Return [X, Y] of the center of cell containing provided text 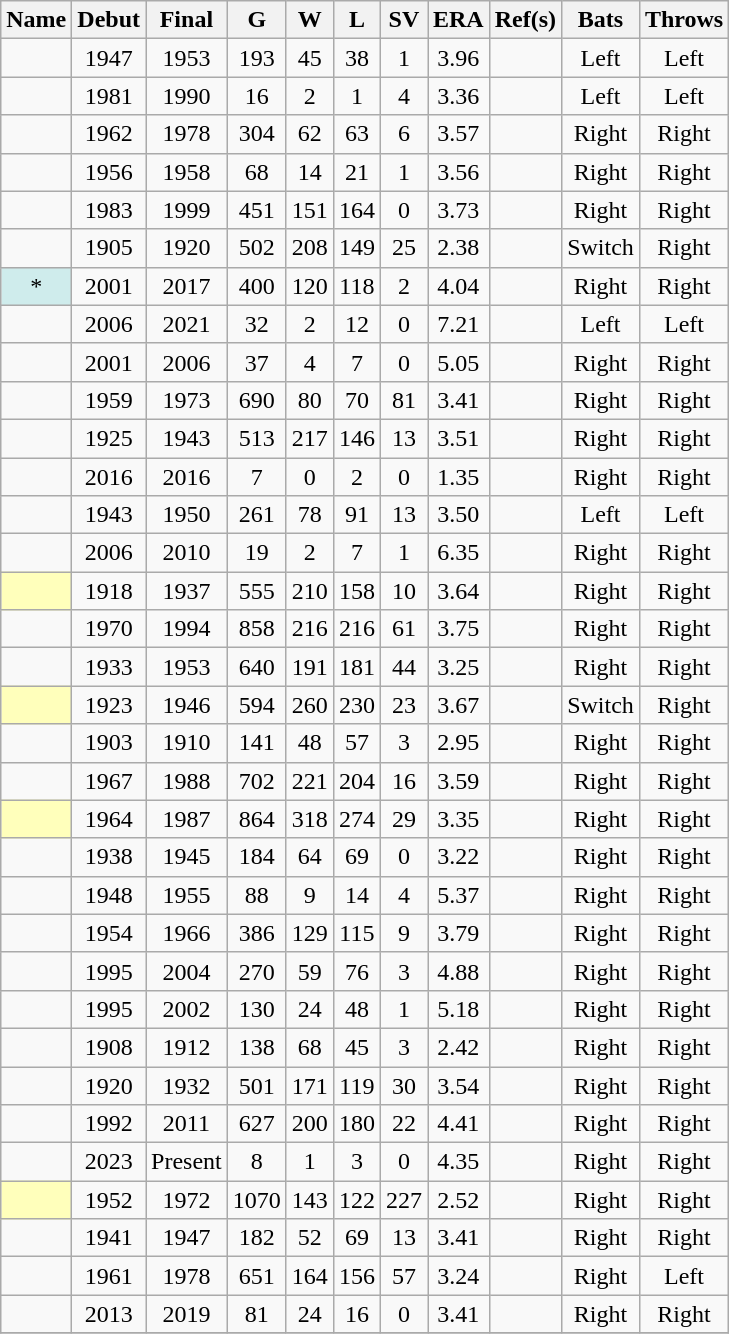
143 [310, 1200]
10 [404, 591]
1070 [256, 1200]
227 [404, 1200]
3.56 [459, 172]
171 [310, 1085]
1958 [187, 172]
3.96 [459, 58]
513 [256, 438]
ERA [459, 20]
182 [256, 1238]
138 [256, 1047]
Final [187, 20]
1981 [109, 96]
Bats [601, 20]
1962 [109, 134]
G [256, 20]
1.35 [459, 477]
22 [404, 1124]
122 [356, 1200]
3.24 [459, 1276]
2021 [187, 324]
78 [310, 515]
2.38 [459, 248]
191 [310, 667]
118 [356, 286]
1945 [187, 857]
Throws [684, 20]
5.05 [459, 362]
44 [404, 667]
8 [256, 1162]
38 [356, 58]
304 [256, 134]
61 [404, 629]
627 [256, 1124]
1956 [109, 172]
80 [310, 400]
Name [36, 20]
6.35 [459, 553]
2002 [187, 1009]
400 [256, 286]
864 [256, 819]
1964 [109, 819]
5.18 [459, 1009]
1925 [109, 438]
217 [310, 438]
181 [356, 667]
3.73 [459, 210]
4.35 [459, 1162]
502 [256, 248]
1948 [109, 895]
Ref(s) [525, 20]
W [310, 20]
180 [356, 1124]
451 [256, 210]
1970 [109, 629]
Present [187, 1162]
115 [356, 933]
640 [256, 667]
208 [310, 248]
1918 [109, 591]
25 [404, 248]
858 [256, 629]
651 [256, 1276]
1999 [187, 210]
3.75 [459, 629]
3.79 [459, 933]
261 [256, 515]
2.95 [459, 743]
2017 [187, 286]
1903 [109, 743]
1910 [187, 743]
2.42 [459, 1047]
1992 [109, 1124]
4.04 [459, 286]
1950 [187, 515]
1966 [187, 933]
4.88 [459, 971]
120 [310, 286]
119 [356, 1085]
3.57 [459, 134]
1994 [187, 629]
2004 [187, 971]
1955 [187, 895]
3.67 [459, 705]
130 [256, 1009]
2011 [187, 1124]
1946 [187, 705]
149 [356, 248]
76 [356, 971]
3.25 [459, 667]
702 [256, 781]
141 [256, 743]
19 [256, 553]
1990 [187, 96]
1952 [109, 1200]
7.21 [459, 324]
3.36 [459, 96]
1967 [109, 781]
63 [356, 134]
210 [310, 591]
1941 [109, 1238]
21 [356, 172]
1932 [187, 1085]
6 [404, 134]
1905 [109, 248]
386 [256, 933]
1987 [187, 819]
146 [356, 438]
3.50 [459, 515]
L [356, 20]
594 [256, 705]
3.51 [459, 438]
12 [356, 324]
270 [256, 971]
SV [404, 20]
32 [256, 324]
156 [356, 1276]
1961 [109, 1276]
5.37 [459, 895]
221 [310, 781]
52 [310, 1238]
2023 [109, 1162]
690 [256, 400]
29 [404, 819]
1954 [109, 933]
158 [356, 591]
151 [310, 210]
260 [310, 705]
70 [356, 400]
1973 [187, 400]
59 [310, 971]
1933 [109, 667]
* [36, 286]
274 [356, 819]
23 [404, 705]
1938 [109, 857]
37 [256, 362]
501 [256, 1085]
64 [310, 857]
88 [256, 895]
1959 [109, 400]
230 [356, 705]
129 [310, 933]
318 [310, 819]
62 [310, 134]
1988 [187, 781]
2013 [109, 1314]
2019 [187, 1314]
3.64 [459, 591]
Debut [109, 20]
4.41 [459, 1124]
1908 [109, 1047]
3.35 [459, 819]
2.52 [459, 1200]
3.59 [459, 781]
555 [256, 591]
193 [256, 58]
91 [356, 515]
1923 [109, 705]
200 [310, 1124]
3.22 [459, 857]
204 [356, 781]
1983 [109, 210]
1912 [187, 1047]
30 [404, 1085]
1972 [187, 1200]
184 [256, 857]
2010 [187, 553]
3.54 [459, 1085]
1937 [187, 591]
